Extract the (X, Y) coordinate from the center of the cell holding the provided text.  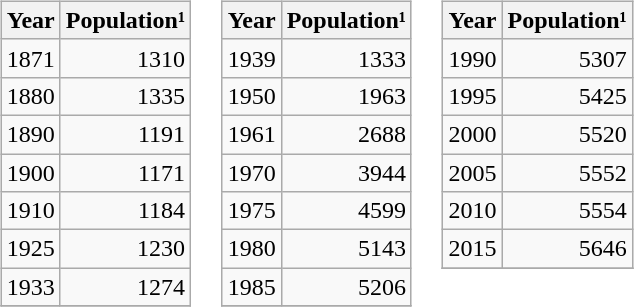
1990 (472, 58)
2005 (472, 173)
1171 (125, 173)
1900 (30, 173)
4599 (346, 211)
1274 (125, 287)
2015 (472, 249)
5552 (567, 173)
1939 (252, 58)
1961 (252, 134)
2000 (472, 134)
1880 (30, 96)
5646 (567, 249)
5307 (567, 58)
3944 (346, 173)
1995 (472, 96)
1890 (30, 134)
1970 (252, 173)
1980 (252, 249)
1963 (346, 96)
2688 (346, 134)
1975 (252, 211)
1333 (346, 58)
1985 (252, 287)
1184 (125, 211)
2010 (472, 211)
5554 (567, 211)
5520 (567, 134)
1335 (125, 96)
5425 (567, 96)
1925 (30, 249)
1230 (125, 249)
1950 (252, 96)
1910 (30, 211)
1871 (30, 58)
5206 (346, 287)
1933 (30, 287)
5143 (346, 249)
1310 (125, 58)
1191 (125, 134)
